From the cell containing the given text, extract its center point as (x, y) coordinate. 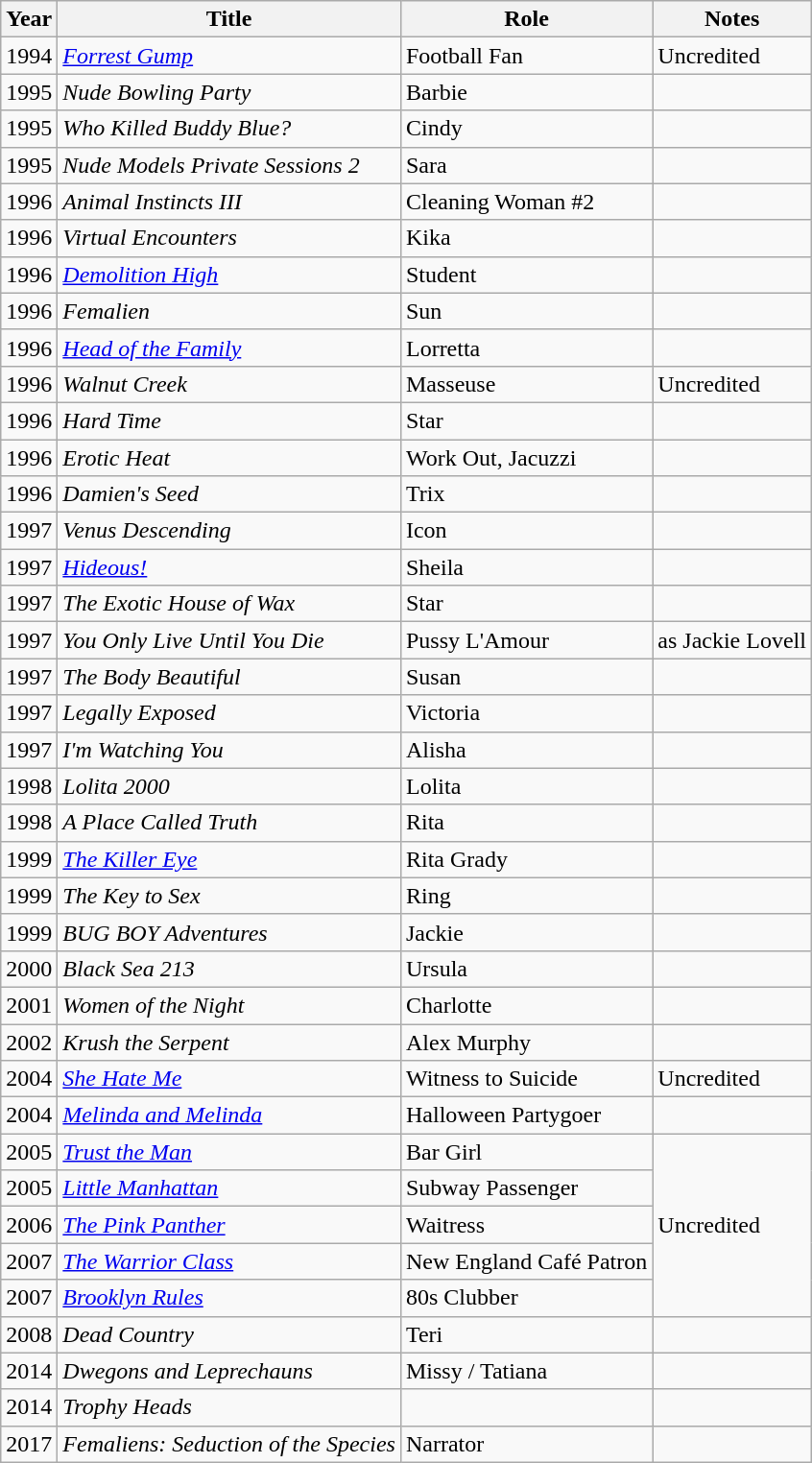
The Warrior Class (229, 1261)
You Only Live Until You Die (229, 640)
Walnut Creek (229, 384)
Alex Murphy (526, 1042)
1994 (29, 56)
Femaliens: Seduction of the Species (229, 1444)
Lolita (526, 786)
Football Fan (526, 56)
Witness to Suicide (526, 1079)
Forrest Gump (229, 56)
Cindy (526, 129)
Year (29, 19)
Missy / Tatiana (526, 1371)
The Pink Panther (229, 1225)
Title (229, 19)
Icon (526, 531)
2008 (29, 1334)
Bar Girl (526, 1152)
Alisha (526, 750)
A Place Called Truth (229, 823)
Nude Bowling Party (229, 92)
Dwegons and Leprechauns (229, 1371)
Masseuse (526, 384)
Jackie (526, 932)
Melinda and Melinda (229, 1115)
The Key to Sex (229, 896)
Brooklyn Rules (229, 1298)
I'm Watching You (229, 750)
She Hate Me (229, 1079)
Work Out, Jacuzzi (526, 458)
Lolita 2000 (229, 786)
Women of the Night (229, 1005)
Barbie (526, 92)
New England Café Patron (526, 1261)
80s Clubber (526, 1298)
Nude Models Private Sessions 2 (229, 165)
Femalien (229, 311)
Student (526, 275)
Trophy Heads (229, 1407)
Little Manhattan (229, 1188)
The Killer Eye (229, 859)
Venus Descending (229, 531)
Virtual Encounters (229, 238)
Susan (526, 677)
2001 (29, 1005)
The Body Beautiful (229, 677)
Erotic Heat (229, 458)
The Exotic House of Wax (229, 604)
Hideous! (229, 567)
Head of the Family (229, 348)
Notes (732, 19)
Rita (526, 823)
Halloween Partygoer (526, 1115)
Subway Passenger (526, 1188)
BUG BOY Adventures (229, 932)
Dead Country (229, 1334)
Krush the Serpent (229, 1042)
Waitress (526, 1225)
Rita Grady (526, 859)
2017 (29, 1444)
Victoria (526, 713)
Narrator (526, 1444)
Cleaning Woman #2 (526, 202)
2006 (29, 1225)
Damien's Seed (229, 494)
Sara (526, 165)
Hard Time (229, 420)
Who Killed Buddy Blue? (229, 129)
Demolition High (229, 275)
Ring (526, 896)
Kika (526, 238)
Role (526, 19)
Trix (526, 494)
Charlotte (526, 1005)
Sun (526, 311)
Lorretta (526, 348)
2002 (29, 1042)
as Jackie Lovell (732, 640)
Ursula (526, 969)
Trust the Man (229, 1152)
Pussy L'Amour (526, 640)
Teri (526, 1334)
Legally Exposed (229, 713)
2000 (29, 969)
Animal Instincts III (229, 202)
Sheila (526, 567)
Black Sea 213 (229, 969)
